Search for the cell housing the specified text and yield its (x, y) center coordinate. 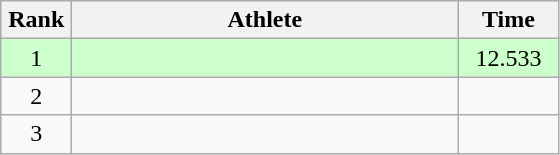
Athlete (265, 20)
3 (36, 134)
1 (36, 58)
2 (36, 96)
12.533 (508, 58)
Rank (36, 20)
Time (508, 20)
